Identify which cell holds the provided text, then report its (x, y) central coordinate. 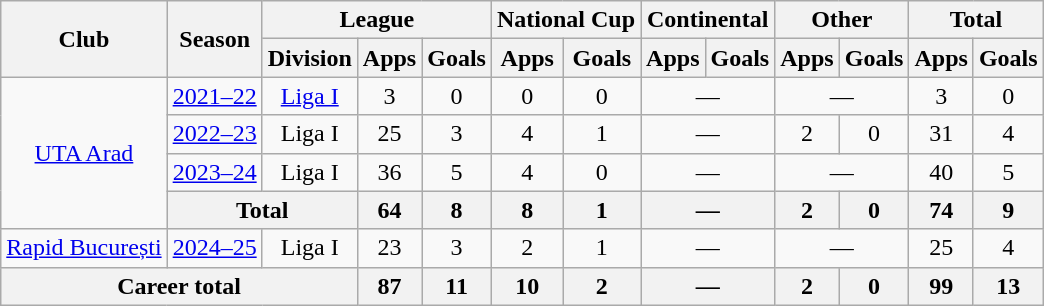
Club (84, 39)
National Cup (566, 20)
87 (389, 286)
2023–24 (214, 172)
31 (941, 134)
99 (941, 286)
Division (310, 58)
Continental (708, 20)
2024–25 (214, 248)
40 (941, 172)
64 (389, 210)
9 (1008, 210)
13 (1008, 286)
Career total (180, 286)
UTA Arad (84, 153)
36 (389, 172)
Season (214, 39)
2021–22 (214, 96)
2022–23 (214, 134)
10 (527, 286)
23 (389, 248)
11 (457, 286)
74 (941, 210)
Other (842, 20)
League (376, 20)
Rapid București (84, 248)
